Detect which cell encompasses the target text, then output its (X, Y) center coordinate. 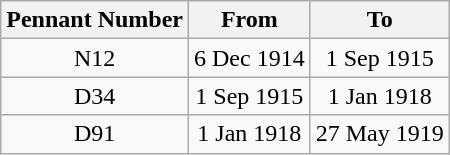
From (249, 20)
D34 (95, 96)
Pennant Number (95, 20)
D91 (95, 134)
N12 (95, 58)
27 May 1919 (380, 134)
To (380, 20)
6 Dec 1914 (249, 58)
